Return [x, y] of the center of cell containing provided text 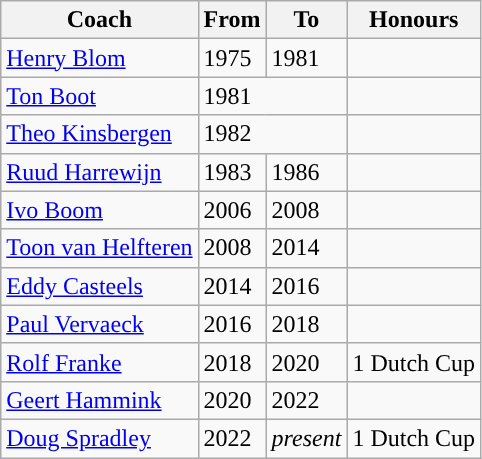
Geert Hammink [100, 400]
Honours [414, 20]
Ton Boot [100, 96]
Eddy Casteels [100, 286]
From [232, 20]
Paul Vervaeck [100, 324]
1986 [306, 172]
To [306, 20]
1975 [232, 58]
Toon van Helfteren [100, 248]
Doug Spradley [100, 438]
1982 [272, 134]
Theo Kinsbergen [100, 134]
2006 [232, 210]
Ivo Boom [100, 210]
Henry Blom [100, 58]
Coach [100, 20]
present [306, 438]
1983 [232, 172]
Ruud Harrewijn [100, 172]
Rolf Franke [100, 362]
